Identify which cell holds the provided text, then report its (X, Y) central coordinate. 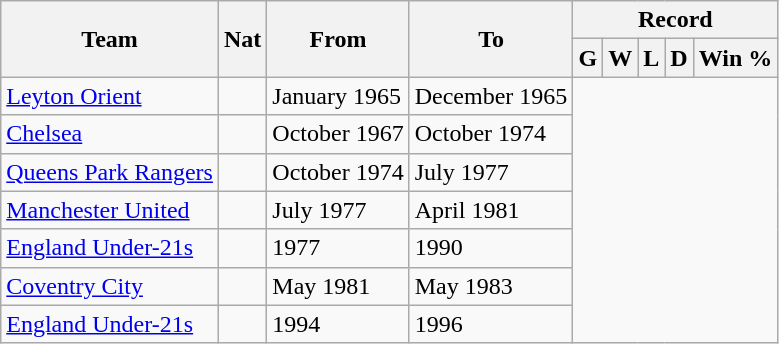
D (679, 58)
Win % (736, 58)
1977 (338, 248)
May 1983 (491, 286)
1990 (491, 248)
To (491, 39)
Leyton Orient (110, 96)
Queens Park Rangers (110, 172)
April 1981 (491, 210)
Team (110, 39)
December 1965 (491, 96)
Nat (242, 39)
October 1967 (338, 134)
G (588, 58)
From (338, 39)
1994 (338, 324)
L (652, 58)
Record (676, 20)
Chelsea (110, 134)
Coventry City (110, 286)
Manchester United (110, 210)
May 1981 (338, 286)
1996 (491, 324)
January 1965 (338, 96)
W (620, 58)
